Output the (X, Y) coordinate of the center of the cell containing the given text.  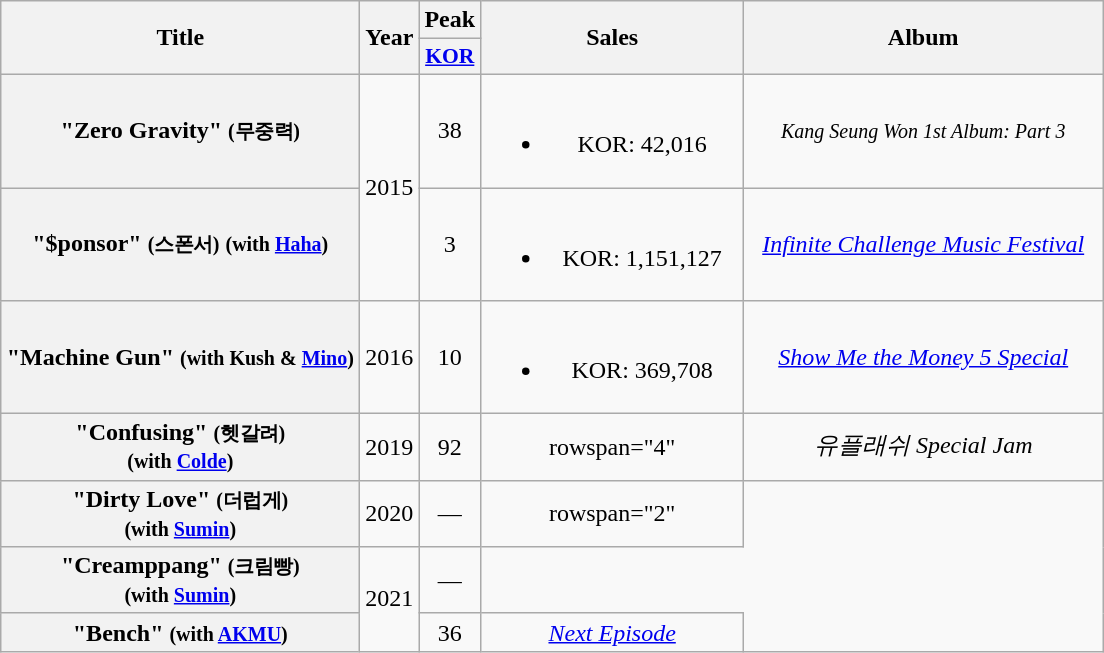
36 (450, 632)
Year (390, 38)
2021 (390, 600)
2020 (390, 514)
3 (450, 244)
2016 (390, 358)
Sales (612, 38)
Title (180, 38)
"Bench" (with AKMU) (180, 632)
"Confusing" (헷갈려)(with Colde) (180, 448)
Infinite Challenge Music Festival (924, 244)
Show Me the Money 5 Special (924, 358)
92 (450, 448)
"Dirty Love" (더럽게)(with Sumin) (180, 514)
Kang Seung Won 1st Album: Part 3 (924, 130)
rowspan="2" (612, 514)
KOR (450, 57)
Next Episode (612, 632)
rowspan="4" (612, 448)
"Creamppang" (크림빵)(with Sumin) (180, 580)
"$ponsor" (스폰서) (with Haha) (180, 244)
KOR: 1,151,127 (612, 244)
"Zero Gravity" (무중력) (180, 130)
10 (450, 358)
Peak (450, 20)
"Machine Gun" (with Kush & Mino) (180, 358)
2015 (390, 187)
유플래쉬 Special Jam (924, 448)
Album (924, 38)
KOR: 42,016 (612, 130)
38 (450, 130)
2019 (390, 448)
KOR: 369,708 (612, 358)
